Identify which cell holds the provided text, then report its (x, y) central coordinate. 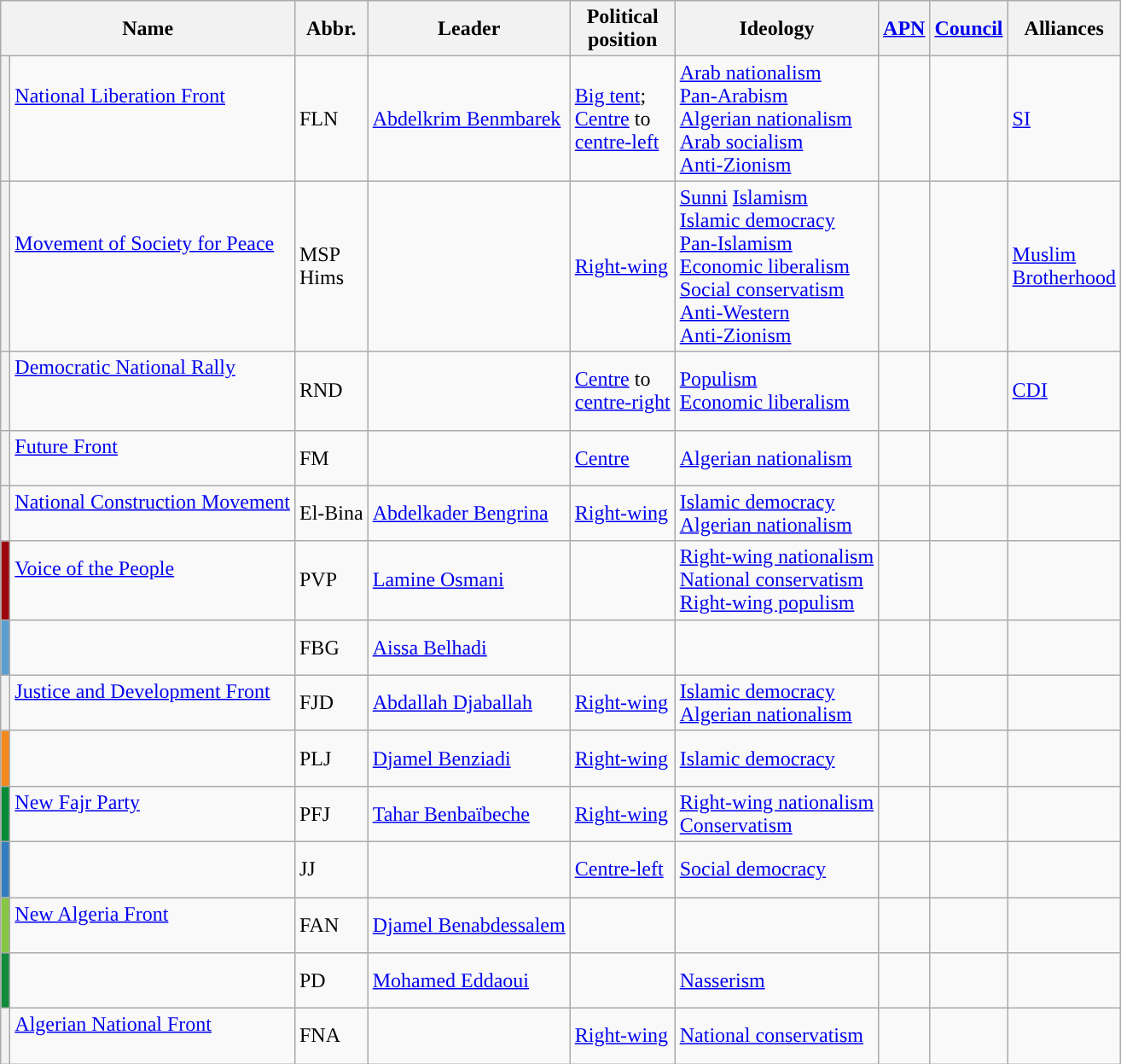
Algerian National Front (153, 1036)
Right-wing nationalismNational conservatismRight-wing populism (776, 580)
MuslimBrotherhood (1064, 266)
Council (969, 29)
Justice and Development Front (153, 703)
Islamic democracy (776, 758)
Big tent;Centre tocentre-left (623, 119)
Abbr. (331, 29)
Right-wing nationalismConservatism (776, 814)
PopulismEconomic liberalism (776, 391)
Leader (469, 29)
Abdelkader Bengrina (469, 514)
APN (904, 29)
Centre tocentre-right (623, 391)
Alliances (1064, 29)
Djamel Benabdessalem (469, 925)
FBG (331, 647)
Movement of Society for Peace (153, 266)
PLJ (331, 758)
El-Bina (331, 514)
Voice of the People (153, 580)
Tahar Benbaïbeche (469, 814)
FLN (331, 119)
PVP (331, 580)
Centre-left (623, 869)
FJD (331, 703)
RND (331, 391)
Social democracy (776, 869)
Algerian nationalism (776, 457)
Politicalposition (623, 29)
National Construction Movement (153, 514)
New Algeria Front (153, 925)
MSPHims (331, 266)
Name (148, 29)
PD (331, 981)
CDI (1064, 391)
FM (331, 457)
National Liberation Front (153, 119)
Sunni IslamismIslamic democracyPan-IslamismEconomic liberalismSocial conservatismAnti-WesternAnti-Zionism (776, 266)
FAN (331, 925)
Aissa Belhadi (469, 647)
Mohamed Eddaoui (469, 981)
Nasserism (776, 981)
Djamel Benziadi (469, 758)
Arab nationalismPan-ArabismAlgerian nationalismArab socialismAnti-Zionism (776, 119)
SI (1064, 119)
Democratic National Rally (153, 391)
New Fajr Party (153, 814)
FNA (331, 1036)
PFJ (331, 814)
Future Front (153, 457)
Ideology (776, 29)
Abdallah Djaballah (469, 703)
Lamine Osmani (469, 580)
Abdelkrim Benmbarek (469, 119)
Centre (623, 457)
JJ (331, 869)
National conservatism (776, 1036)
